Determine the (x, y) coordinate at the center of the cell enclosing the given text.  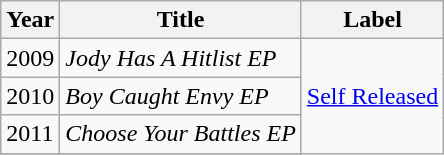
2011 (30, 134)
2010 (30, 96)
2009 (30, 58)
Title (181, 20)
Self Released (372, 96)
Year (30, 20)
Jody Has A Hitlist EP (181, 58)
Choose Your Battles EP (181, 134)
Boy Caught Envy EP (181, 96)
Label (372, 20)
